Determine the (X, Y) coordinate at the center of the cell enclosing the given text.  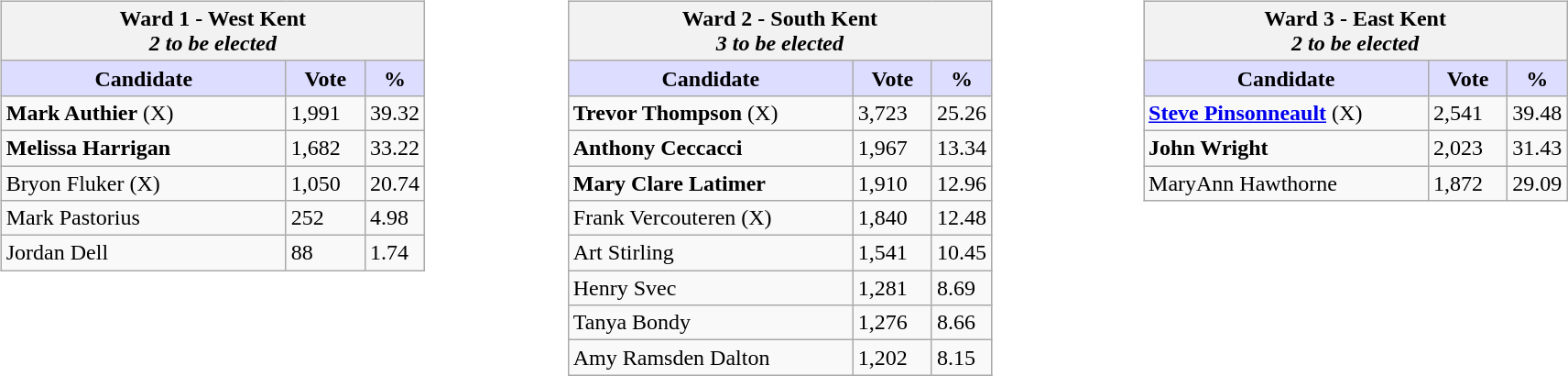
Trevor Thompson (X) (711, 113)
Henry Svec (711, 288)
1,050 (325, 182)
12.96 (962, 182)
Tanya Bondy (711, 323)
25.26 (962, 113)
2,023 (1468, 148)
29.09 (1537, 182)
Amy Ramsden Dalton (711, 358)
1,840 (892, 218)
39.48 (1537, 113)
Mark Authier (X) (143, 113)
Bryon Fluker (X) (143, 182)
39.32 (394, 113)
1,872 (1468, 182)
Ward 2 - South Kent 3 to be elected (779, 31)
1,682 (325, 148)
Mark Pastorius (143, 218)
88 (325, 253)
10.45 (962, 253)
MaryAnn Hawthorne (1286, 182)
Anthony Ceccacci (711, 148)
Melissa Harrigan (143, 148)
13.34 (962, 148)
33.22 (394, 148)
20.74 (394, 182)
252 (325, 218)
Ward 1 - West Kent 2 to be elected (212, 31)
1,202 (892, 358)
31.43 (1537, 148)
8.69 (962, 288)
Ward 3 - East Kent 2 to be elected (1356, 31)
2,541 (1468, 113)
1,541 (892, 253)
3,723 (892, 113)
12.48 (962, 218)
Jordan Dell (143, 253)
4.98 (394, 218)
1,276 (892, 323)
Steve Pinsonneault (X) (1286, 113)
Mary Clare Latimer (711, 182)
1,910 (892, 182)
1,967 (892, 148)
8.15 (962, 358)
1,281 (892, 288)
Art Stirling (711, 253)
Frank Vercouteren (X) (711, 218)
8.66 (962, 323)
1.74 (394, 253)
John Wright (1286, 148)
1,991 (325, 113)
